Search for the cell housing the specified text and yield its [x, y] center coordinate. 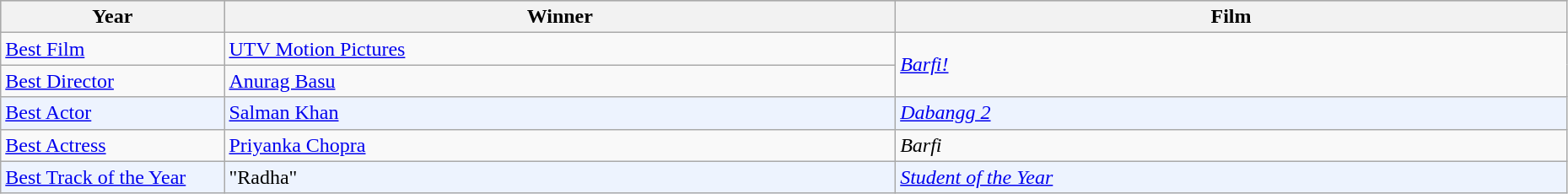
Priyanka Chopra [560, 145]
Anurag Basu [560, 81]
Year [113, 17]
Student of the Year [1231, 177]
Salman Khan [560, 113]
Barfi! [1231, 65]
Best Director [113, 81]
"Radha" [560, 177]
Film [1231, 17]
Best Actor [113, 113]
Best Track of the Year [113, 177]
UTV Motion Pictures [560, 49]
Dabangg 2 [1231, 113]
Barfi [1231, 145]
Best Film [113, 49]
Best Actress [113, 145]
Winner [560, 17]
